Find where the given text appears and provide that cell's center as (X, Y) coordinate. 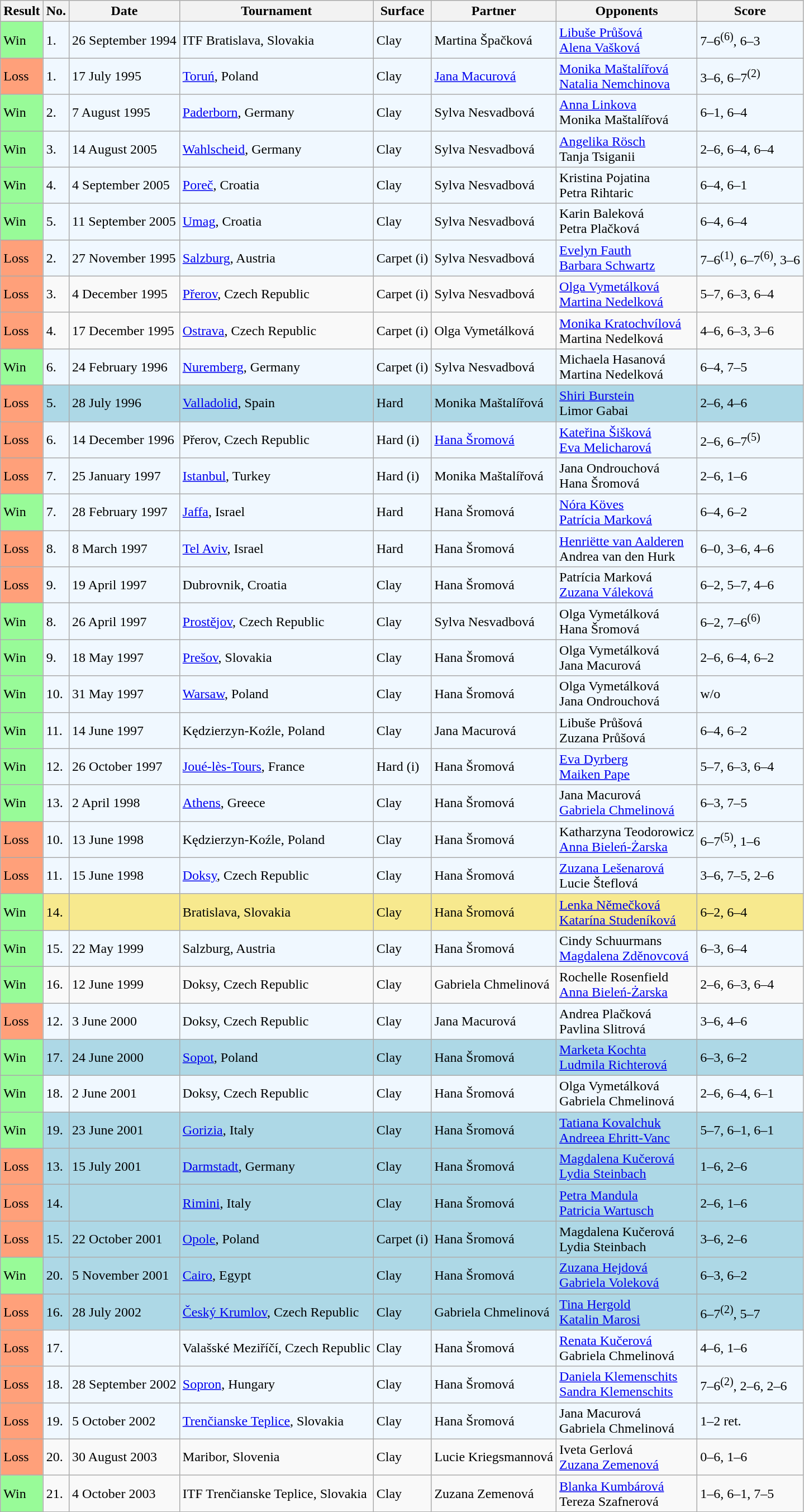
6–2, 7–6(6) (750, 621)
Bratislava, Slovakia (276, 912)
4–6, 1–6 (750, 1348)
Iveta Gerlová Zuzana Zemenová (627, 1457)
26 October 1997 (125, 766)
24 June 2000 (125, 1058)
Surface (402, 11)
Partner (494, 11)
6–7(2), 5–7 (750, 1311)
28 July 1996 (125, 403)
Athens, Greece (276, 803)
12 June 1999 (125, 984)
Score (750, 11)
Petra Mandula Patricia Wartusch (627, 1203)
Daniela Klemenschits Sandra Klemenschits (627, 1384)
7–6(6), 6–3 (750, 40)
Zuzana Hejdová Gabriela Voleková (627, 1276)
Henriëtte van Aalderen Andrea van den Hurk (627, 548)
Libuše Průšová Alena Vašková (627, 40)
Renata Kučerová Gabriela Chmelinová (627, 1348)
5 October 2002 (125, 1421)
2–6, 6–3, 6–4 (750, 984)
1–2 ret. (750, 1421)
14 June 1997 (125, 731)
2–6, 4–6 (750, 403)
23 June 2001 (125, 1131)
Trenčianske Teplice, Slovakia (276, 1421)
4 September 2005 (125, 185)
3–6, 4–6 (750, 1021)
6–4, 6–4 (750, 221)
Blanka Kumbárová Tereza Szafnerová (627, 1494)
Result (22, 11)
6–3, 7–5 (750, 803)
6–4, 6–1 (750, 185)
1–6, 2–6 (750, 1166)
15 July 2001 (125, 1166)
5–7, 6–1, 6–1 (750, 1131)
3–6, 2–6 (750, 1239)
Jaffa, Israel (276, 513)
Nuremberg, Germany (276, 366)
4 December 1995 (125, 294)
Gorizia, Italy (276, 1131)
Olga Vymetálková Hana Šromová (627, 621)
28 September 2002 (125, 1384)
Marketa Kochta Ludmila Richterová (627, 1058)
Sopot, Poland (276, 1058)
28 February 1997 (125, 513)
0–6, 1–6 (750, 1457)
w/o (750, 694)
Rimini, Italy (276, 1203)
Valašské Meziříčí, Czech Republic (276, 1348)
Opole, Poland (276, 1239)
17 July 1995 (125, 76)
25 January 1997 (125, 476)
Český Krumlov, Czech Republic (276, 1311)
Lucie Kriegsmannová (494, 1457)
Istanbul, Turkey (276, 476)
Paderborn, Germany (276, 113)
Michaela Hasanová Martina Nedelková (627, 366)
Eva Dyrberg Maiken Pape (627, 766)
Nóra Köves Patrícia Marková (627, 513)
Jana Ondrouchová Hana Šromová (627, 476)
Maribor, Slovenia (276, 1457)
21. (56, 1494)
24 February 1996 (125, 366)
2–6, 6–7(5) (750, 439)
Karin Baleková Petra Plačková (627, 221)
Monika Kratochvílová Martina Nedelková (627, 331)
Zuzana Zemenová (494, 1494)
Zuzana Lešenarová Lucie Šteflová (627, 876)
No. (56, 11)
Andrea Plačková Pavlina Slitrová (627, 1021)
Martina Špačková (494, 40)
4–6, 6–3, 3–6 (750, 331)
13 June 1998 (125, 839)
6–1, 6–4 (750, 113)
Kateřina Šišková Eva Melicharová (627, 439)
Shiri Burstein Limor Gabai (627, 403)
7–6(2), 2–6, 2–6 (750, 1384)
26 April 1997 (125, 621)
Anna Linkova Monika Maštalířová (627, 113)
31 May 1997 (125, 694)
3–6, 6–7(2) (750, 76)
Olga Vymetálková Jana Macurová (627, 658)
Rochelle Rosenfield Anna Bieleń-Żarska (627, 984)
Tatiana Kovalchuk Andreea Ehritt-Vanc (627, 1131)
Tina Hergold Katalin Marosi (627, 1311)
Monika Maštalířová Natalia Nemchinova (627, 76)
3 June 2000 (125, 1021)
Opponents (627, 11)
Olga Vymetálková Jana Ondrouchová (627, 694)
15 June 1998 (125, 876)
Tournament (276, 11)
4 October 2003 (125, 1494)
Tel Aviv, Israel (276, 548)
17 December 1995 (125, 331)
5 November 2001 (125, 1276)
27 November 1995 (125, 258)
Cairo, Egypt (276, 1276)
ITF Bratislava, Slovakia (276, 40)
7 August 1995 (125, 113)
Toruń, Poland (276, 76)
30 August 2003 (125, 1457)
2–6, 6–4, 6–1 (750, 1094)
3–6, 7–5, 2–6 (750, 876)
18 May 1997 (125, 658)
Angelika Rösch Tanja Tsiganii (627, 149)
6–4, 7–5 (750, 366)
Prostějov, Czech Republic (276, 621)
14 December 1996 (125, 439)
11 September 2005 (125, 221)
Katharzyna Teodorowicz Anna Bieleń-Żarska (627, 839)
2 June 2001 (125, 1094)
6–0, 3–6, 4–6 (750, 548)
Olga Vymetálková Gabriela Chmelinová (627, 1094)
ITF Trenčianske Teplice, Slovakia (276, 1494)
22 October 2001 (125, 1239)
2 April 1998 (125, 803)
28 July 2002 (125, 1311)
Valladolid, Spain (276, 403)
Poreč, Croatia (276, 185)
Cindy Schuurmans Magdalena Zděnovcová (627, 948)
6–2, 5–7, 4–6 (750, 585)
22 May 1999 (125, 948)
Lenka Němečková Katarína Studeníková (627, 912)
Dubrovnik, Croatia (276, 585)
2–6, 6–4, 6–2 (750, 658)
Ostrava, Czech Republic (276, 331)
Sopron, Hungary (276, 1384)
Joué-lès-Tours, France (276, 766)
Umag, Croatia (276, 221)
14 August 2005 (125, 149)
Darmstadt, Germany (276, 1166)
Libuše Průšová Zuzana Průšová (627, 731)
1–6, 6–1, 7–5 (750, 1494)
26 September 1994 (125, 40)
Olga Vymetálková Martina Nedelková (627, 294)
7–6(1), 6–7(6), 3–6 (750, 258)
Prešov, Slovakia (276, 658)
Evelyn Fauth Barbara Schwartz (627, 258)
Patrícia Marková Zuzana Váleková (627, 585)
2–6, 6–4, 6–4 (750, 149)
6–3, 6–4 (750, 948)
Date (125, 11)
Wahlscheid, Germany (276, 149)
Warsaw, Poland (276, 694)
Olga Vymetálková (494, 331)
6–7(5), 1–6 (750, 839)
19 April 1997 (125, 585)
6–2, 6–4 (750, 912)
Kristina Pojatina Petra Rihtaric (627, 185)
8 March 1997 (125, 548)
